Provide the (X, Y) coordinate of the cell's center where the given text is located.  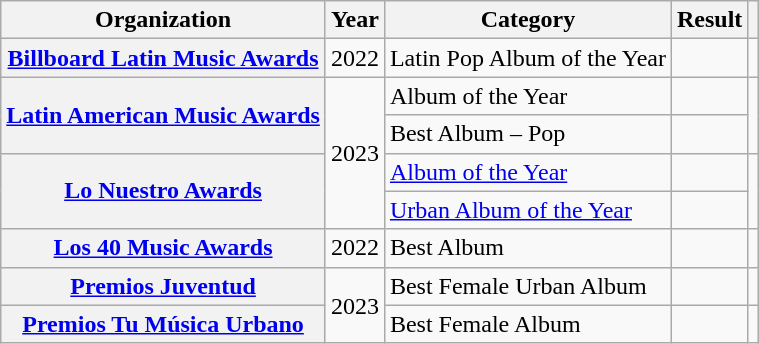
Latin Pop Album of the Year (528, 58)
Best Album (528, 248)
Best Female Album (528, 324)
Billboard Latin Music Awards (164, 58)
Organization (164, 20)
Los 40 Music Awards (164, 248)
Best Album – Pop (528, 134)
Best Female Urban Album (528, 286)
Urban Album of the Year (528, 210)
Year (354, 20)
Premios Tu Música Urbano (164, 324)
Premios Juventud (164, 286)
Lo Nuestro Awards (164, 191)
Latin American Music Awards (164, 115)
Result (709, 20)
Category (528, 20)
